Output the [x, y] coordinate of the center of the cell containing the given text.  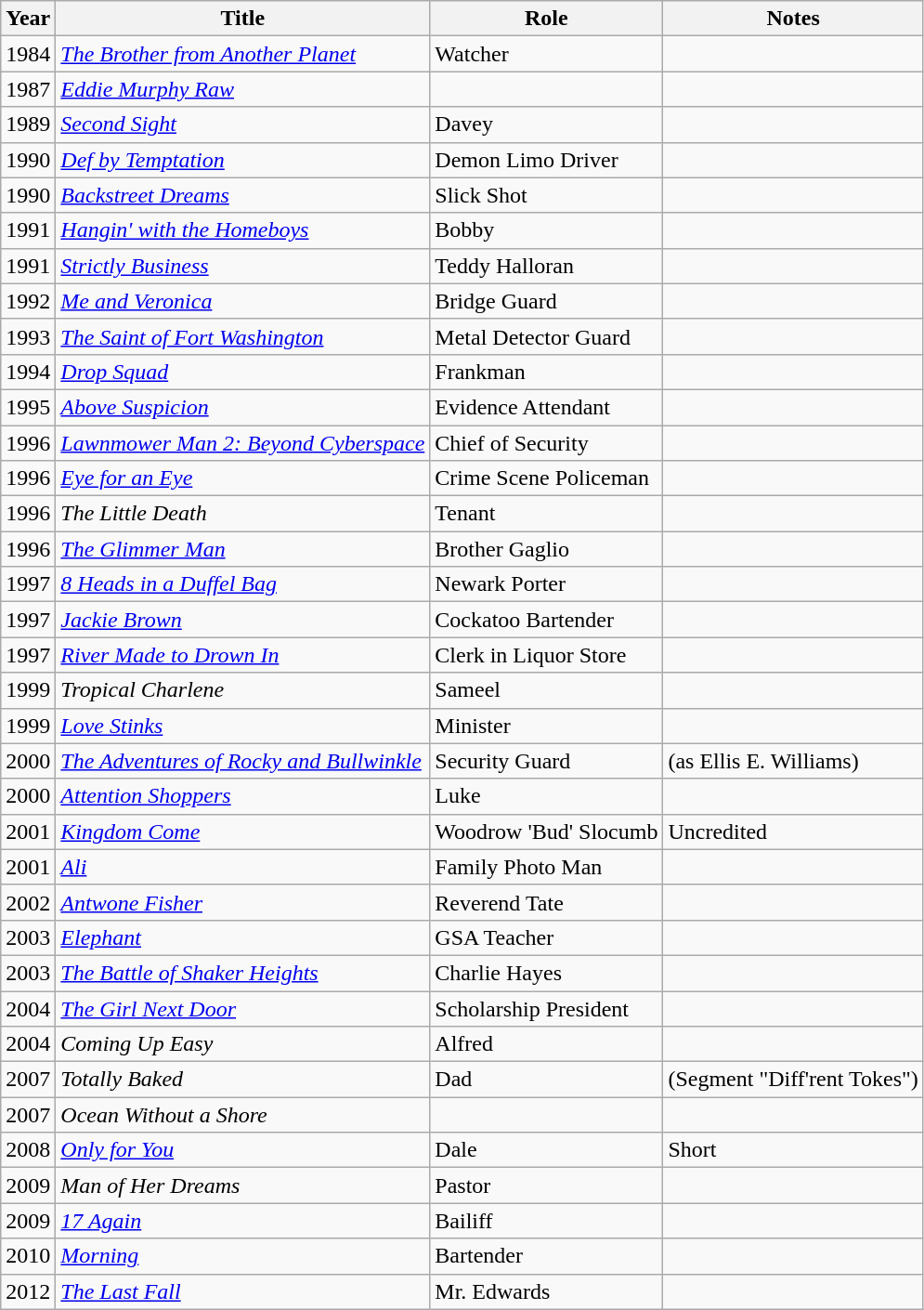
Elephant [243, 937]
Tropical Charlene [243, 690]
Teddy Halloran [546, 266]
Brother Gaglio [546, 549]
2002 [28, 902]
Backstreet Dreams [243, 195]
Metal Detector Guard [546, 336]
Drop Squad [243, 372]
Strictly Business [243, 266]
Me and Veronica [243, 301]
Family Photo Man [546, 867]
Crime Scene Policeman [546, 478]
Davey [546, 124]
1984 [28, 54]
Security Guard [546, 761]
The Girl Next Door [243, 1008]
Totally Baked [243, 1080]
Hangin' with the Homeboys [243, 230]
Only for You [243, 1150]
Title [243, 19]
Demon Limo Driver [546, 160]
Tenant [546, 514]
Bobby [546, 230]
Coming Up Easy [243, 1044]
1992 [28, 301]
Alfred [546, 1044]
The Glimmer Man [243, 549]
1995 [28, 407]
(as Ellis E. Williams) [793, 761]
Ali [243, 867]
Bartender [546, 1256]
Uncredited [793, 832]
Bridge Guard [546, 301]
Antwone Fisher [243, 902]
1989 [28, 124]
Ocean Without a Shore [243, 1115]
Luke [546, 796]
Lawnmower Man 2: Beyond Cyberspace [243, 443]
The Adventures of Rocky and Bullwinkle [243, 761]
Attention Shoppers [243, 796]
Def by Temptation [243, 160]
Minister [546, 726]
Dad [546, 1080]
Dale [546, 1150]
Above Suspicion [243, 407]
Kingdom Come [243, 832]
Cockatoo Bartender [546, 620]
Jackie Brown [243, 620]
Eye for an Eye [243, 478]
Eddie Murphy Raw [243, 89]
GSA Teacher [546, 937]
Man of Her Dreams [243, 1186]
The Saint of Fort Washington [243, 336]
Morning [243, 1256]
The Little Death [243, 514]
2008 [28, 1150]
17 Again [243, 1221]
2012 [28, 1291]
Second Sight [243, 124]
Year [28, 19]
(Segment "Diff'rent Tokes") [793, 1080]
Short [793, 1150]
The Battle of Shaker Heights [243, 973]
2010 [28, 1256]
Newark Porter [546, 584]
8 Heads in a Duffel Bag [243, 584]
Clerk in Liquor Store [546, 655]
Sameel [546, 690]
Scholarship President [546, 1008]
Pastor [546, 1186]
Evidence Attendant [546, 407]
Reverend Tate [546, 902]
Watcher [546, 54]
Bailiff [546, 1221]
Slick Shot [546, 195]
The Last Fall [243, 1291]
The Brother from Another Planet [243, 54]
Charlie Hayes [546, 973]
Chief of Security [546, 443]
Notes [793, 19]
Love Stinks [243, 726]
Frankman [546, 372]
Role [546, 19]
Mr. Edwards [546, 1291]
1993 [28, 336]
1994 [28, 372]
River Made to Drown In [243, 655]
1987 [28, 89]
Woodrow 'Bud' Slocumb [546, 832]
